From the cell containing the given text, extract its center point as [x, y] coordinate. 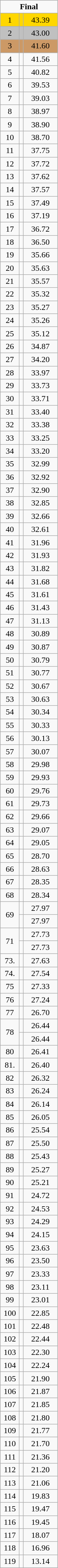
36.50 [40, 242]
29.07 [40, 830]
21.87 [40, 1391]
95 [10, 1248]
39.03 [40, 98]
82 [10, 1078]
51 [10, 673]
21.20 [40, 1470]
33 [10, 438]
87 [10, 1143]
25 [10, 333]
19 [10, 255]
35.66 [40, 255]
30.79 [40, 660]
27.33 [40, 986]
88 [10, 1156]
26.05 [40, 1117]
30.34 [40, 712]
44 [10, 582]
21.90 [40, 1378]
33.25 [40, 438]
18.07 [40, 1535]
99 [10, 1300]
30.67 [40, 686]
30.87 [40, 647]
36 [10, 477]
20 [10, 268]
30.07 [40, 751]
40.82 [40, 72]
109 [10, 1431]
102 [10, 1339]
37.49 [40, 203]
33.97 [40, 372]
57 [10, 751]
32.92 [40, 477]
21 [10, 281]
93 [10, 1222]
21.36 [40, 1457]
30 [10, 399]
35.27 [40, 307]
32.85 [40, 503]
35.12 [40, 333]
25.21 [40, 1182]
48 [10, 634]
11 [10, 150]
30.13 [40, 738]
26 [10, 346]
50 [10, 660]
29.05 [40, 843]
31.96 [40, 542]
31.13 [40, 621]
106 [10, 1391]
43.39 [40, 20]
113 [10, 1483]
81. [10, 1065]
9 [10, 124]
33.20 [40, 451]
28.70 [40, 856]
108 [10, 1418]
19.45 [40, 1522]
37.57 [40, 190]
96 [10, 1261]
85 [10, 1117]
32.90 [40, 490]
59 [10, 777]
33.71 [40, 399]
29.66 [40, 817]
7 [10, 98]
35.57 [40, 281]
33.38 [40, 425]
37.62 [40, 177]
97 [10, 1274]
14 [10, 190]
103 [10, 1352]
40 [10, 529]
56 [10, 738]
27 [10, 359]
19.47 [40, 1509]
110 [10, 1444]
112 [10, 1470]
23.33 [40, 1274]
34 [10, 451]
25.43 [40, 1156]
111 [10, 1457]
41.60 [40, 46]
42 [10, 555]
23.01 [40, 1300]
114 [10, 1496]
118 [10, 1548]
17 [10, 229]
54 [10, 712]
35.26 [40, 320]
34.87 [40, 346]
32.99 [40, 464]
38 [10, 503]
6 [10, 85]
26.40 [40, 1065]
27.54 [40, 973]
24.53 [40, 1208]
46 [10, 608]
60 [10, 790]
41.56 [40, 59]
31.68 [40, 582]
23 [10, 307]
23.50 [40, 1261]
31.61 [40, 595]
21.77 [40, 1431]
80 [10, 1052]
28.34 [40, 895]
30.63 [40, 699]
107 [10, 1404]
29 [10, 386]
18 [10, 242]
21.80 [40, 1418]
34.20 [40, 359]
21.06 [40, 1483]
36.72 [40, 229]
24.15 [40, 1235]
37.19 [40, 216]
26.24 [40, 1091]
24.29 [40, 1222]
37 [10, 490]
94 [10, 1235]
74. [10, 973]
89 [10, 1169]
22.48 [40, 1326]
35.63 [40, 268]
86 [10, 1130]
117 [10, 1535]
53 [10, 699]
32.66 [40, 516]
28.35 [40, 882]
10 [10, 137]
65 [10, 856]
28 [10, 372]
4 [10, 59]
49 [10, 647]
52 [10, 686]
84 [10, 1104]
55 [10, 725]
91 [10, 1195]
26.70 [40, 1013]
39 [10, 516]
32.61 [40, 529]
38.97 [40, 111]
64 [10, 843]
16 [10, 216]
41 [10, 542]
29.76 [40, 790]
29.93 [40, 777]
13 [10, 177]
31.82 [40, 568]
92 [10, 1208]
77 [10, 1013]
98 [10, 1287]
45 [10, 595]
31.43 [40, 608]
61 [10, 804]
68 [10, 895]
27.63 [40, 960]
22 [10, 294]
63 [10, 830]
76 [10, 1000]
15 [10, 203]
8 [10, 111]
38.70 [40, 137]
29.73 [40, 804]
25.50 [40, 1143]
58 [10, 764]
47 [10, 621]
100 [10, 1313]
26.32 [40, 1078]
66 [10, 869]
43.00 [40, 33]
19.83 [40, 1496]
73. [10, 960]
119 [10, 1561]
21.70 [40, 1444]
62 [10, 817]
21.85 [40, 1404]
12 [10, 164]
78 [10, 1032]
5 [10, 72]
28.63 [40, 869]
22.44 [40, 1339]
30.77 [40, 673]
23.11 [40, 1287]
26.41 [40, 1052]
1 [10, 20]
116 [10, 1522]
115 [10, 1509]
29.98 [40, 764]
13.14 [40, 1561]
22.24 [40, 1365]
30.33 [40, 725]
25.27 [40, 1169]
101 [10, 1326]
30.89 [40, 634]
35 [10, 464]
75 [10, 986]
38.90 [40, 124]
39.53 [40, 85]
16.96 [40, 1548]
24 [10, 320]
67 [10, 882]
25.54 [40, 1130]
22.30 [40, 1352]
26.14 [40, 1104]
22.85 [40, 1313]
90 [10, 1182]
32 [10, 425]
27.24 [40, 1000]
71 [10, 941]
104 [10, 1365]
24.72 [40, 1195]
31 [10, 412]
33.40 [40, 412]
83 [10, 1091]
69 [10, 915]
33.73 [40, 386]
35.32 [40, 294]
31.93 [40, 555]
Final [29, 7]
2 [10, 33]
23.63 [40, 1248]
105 [10, 1378]
37.75 [40, 150]
3 [10, 46]
43 [10, 568]
37.72 [40, 164]
